From the cell containing the given text, extract its center point as (x, y) coordinate. 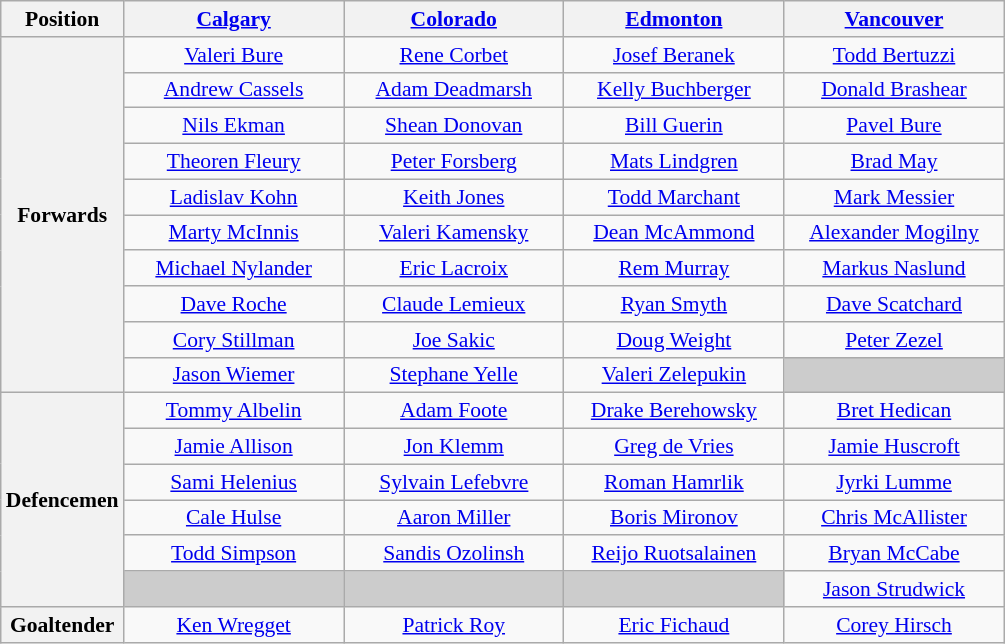
Theoren Fleury (234, 162)
Mats Lindgren (674, 162)
Eric Lacroix (454, 269)
Jon Klemm (454, 447)
Edmonton (674, 19)
Adam Deadmarsh (454, 90)
Forwards (62, 215)
Corey Hirsch (894, 625)
Jamie Huscroft (894, 447)
Greg de Vries (674, 447)
Rene Corbet (454, 55)
Bret Hedican (894, 411)
Calgary (234, 19)
Rem Murray (674, 269)
Jyrki Lumme (894, 482)
Josef Beranek (674, 55)
Dave Roche (234, 304)
Claude Lemieux (454, 304)
Andrew Cassels (234, 90)
Todd Bertuzzi (894, 55)
Jason Wiemer (234, 375)
Ryan Smyth (674, 304)
Boris Mironov (674, 518)
Reijo Ruotsalainen (674, 554)
Colorado (454, 19)
Aaron Miller (454, 518)
Doug Weight (674, 340)
Ken Wregget (234, 625)
Peter Forsberg (454, 162)
Marty McInnis (234, 233)
Joe Sakic (454, 340)
Michael Nylander (234, 269)
Adam Foote (454, 411)
Vancouver (894, 19)
Jamie Allison (234, 447)
Eric Fichaud (674, 625)
Patrick Roy (454, 625)
Todd Simpson (234, 554)
Keith Jones (454, 197)
Kelly Buchberger (674, 90)
Dave Scatchard (894, 304)
Nils Ekman (234, 126)
Valeri Bure (234, 55)
Cale Hulse (234, 518)
Chris McAllister (894, 518)
Drake Berehowsky (674, 411)
Cory Stillman (234, 340)
Bryan McCabe (894, 554)
Valeri Kamensky (454, 233)
Goaltender (62, 625)
Ladislav Kohn (234, 197)
Mark Messier (894, 197)
Defencemen (62, 500)
Sami Helenius (234, 482)
Brad May (894, 162)
Todd Marchant (674, 197)
Alexander Mogilny (894, 233)
Tommy Albelin (234, 411)
Dean McAmmond (674, 233)
Donald Brashear (894, 90)
Stephane Yelle (454, 375)
Bill Guerin (674, 126)
Shean Donovan (454, 126)
Pavel Bure (894, 126)
Sandis Ozolinsh (454, 554)
Position (62, 19)
Peter Zezel (894, 340)
Sylvain Lefebvre (454, 482)
Valeri Zelepukin (674, 375)
Jason Strudwick (894, 589)
Roman Hamrlik (674, 482)
Markus Naslund (894, 269)
